Extract the [x, y] coordinate from the center of the cell holding the provided text.  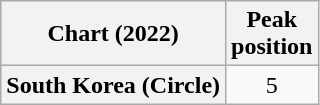
5 [272, 85]
South Korea (Circle) [114, 85]
Chart (2022) [114, 34]
Peakposition [272, 34]
